Return the (X, Y) coordinate for the center point of the cell that contains the specified text.  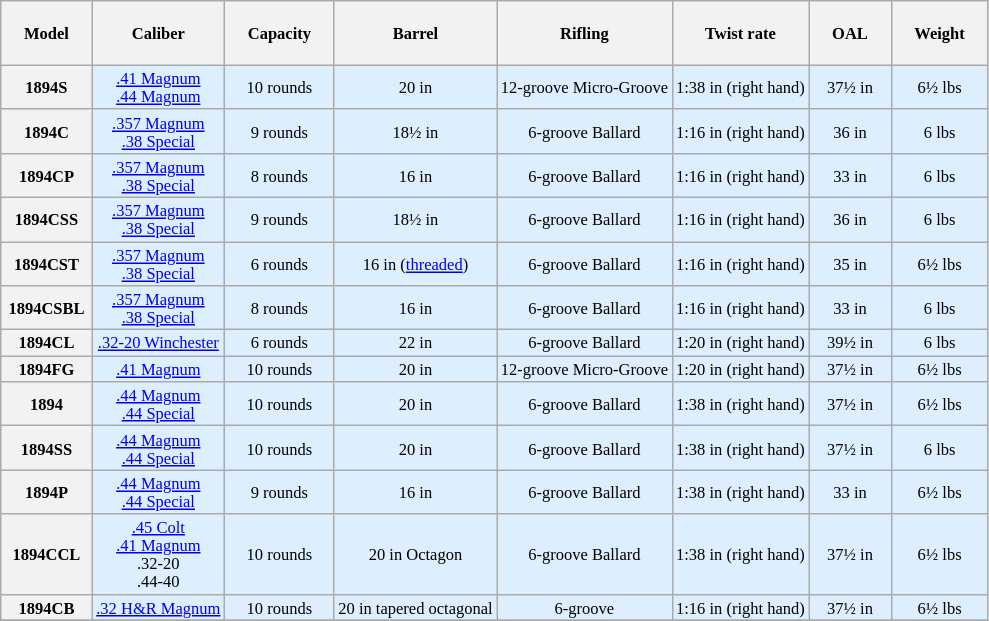
.41 Magnum.44 Magnum (158, 87)
Rifling (584, 33)
1894CSS (46, 219)
Barrel (415, 33)
1894S (46, 87)
22 in (415, 343)
20 in tapered octagonal (415, 607)
.32-20 Winchester (158, 343)
Caliber (158, 33)
.41 Magnum (158, 369)
Capacity (279, 33)
OAL (850, 33)
.32 H&R Magnum (158, 607)
1894CB (46, 607)
1894CP (46, 175)
Weight (940, 33)
16 in (threaded) (415, 264)
39½ in (850, 343)
Model (46, 33)
1894P (46, 492)
1894CST (46, 264)
Twist rate (740, 33)
6-groove (584, 607)
1894 (46, 404)
1894FG (46, 369)
1894CL (46, 343)
20 in Octagon (415, 554)
1894C (46, 131)
35 in (850, 264)
.45 Colt.41 Magnum.32-20.44-40 (158, 554)
1894SS (46, 448)
1894CCL (46, 554)
1894CSBL (46, 308)
